Identify which cell holds the provided text, then report its (x, y) central coordinate. 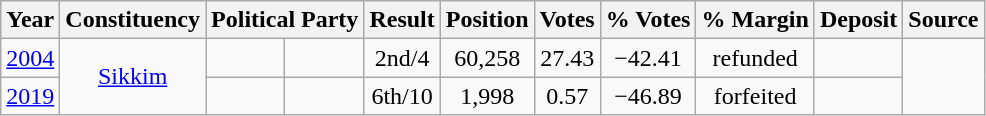
2nd/4 (402, 58)
27.43 (567, 58)
−46.89 (648, 96)
6th/10 (402, 96)
% Margin (755, 20)
2004 (30, 58)
60,258 (487, 58)
Position (487, 20)
Source (944, 20)
Result (402, 20)
2019 (30, 96)
% Votes (648, 20)
Sikkim (133, 77)
Constituency (133, 20)
0.57 (567, 96)
Votes (567, 20)
Year (30, 20)
Political Party (285, 20)
refunded (755, 58)
Deposit (858, 20)
−42.41 (648, 58)
1,998 (487, 96)
forfeited (755, 96)
